From the cell containing the given text, extract its center point as [X, Y] coordinate. 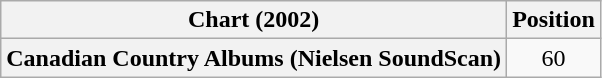
60 [554, 58]
Canadian Country Albums (Nielsen SoundScan) [254, 58]
Position [554, 20]
Chart (2002) [254, 20]
